From the cell containing the given text, extract its center point as (x, y) coordinate. 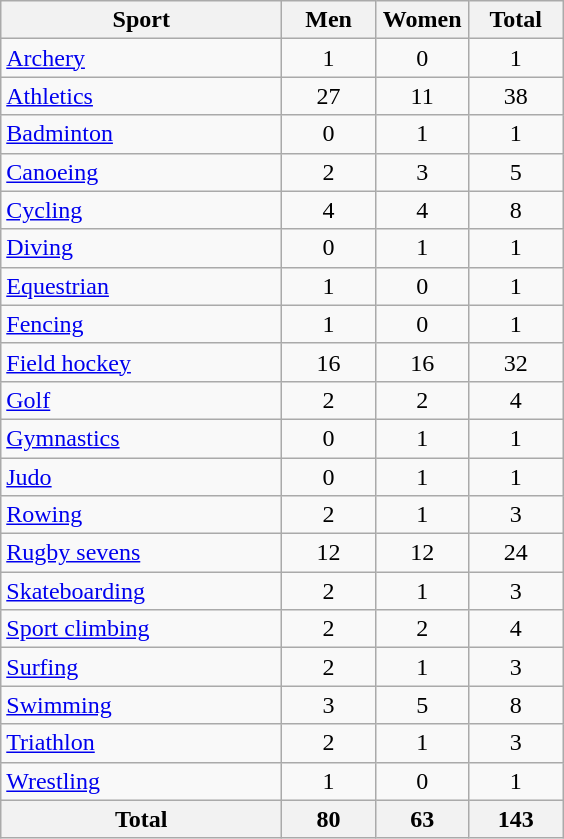
63 (422, 819)
Triathlon (142, 743)
Rugby sevens (142, 553)
Archery (142, 58)
Wrestling (142, 781)
11 (422, 96)
Field hockey (142, 362)
Swimming (142, 705)
Cycling (142, 210)
Fencing (142, 324)
Skateboarding (142, 591)
Judo (142, 477)
27 (329, 96)
38 (516, 96)
24 (516, 553)
32 (516, 362)
Women (422, 20)
Diving (142, 248)
Equestrian (142, 286)
Canoeing (142, 172)
143 (516, 819)
Gymnastics (142, 438)
Athletics (142, 96)
Men (329, 20)
Golf (142, 400)
Surfing (142, 667)
Sport climbing (142, 629)
80 (329, 819)
Badminton (142, 134)
Sport (142, 20)
Rowing (142, 515)
